Scan for the cell matching the given text and deliver its (X, Y) coordinate at center. 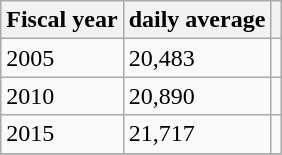
20,483 (197, 58)
2015 (62, 134)
2010 (62, 96)
daily average (197, 20)
Fiscal year (62, 20)
20,890 (197, 96)
21,717 (197, 134)
2005 (62, 58)
